Return the (x, y) coordinate for the center point of the cell that contains the specified text.  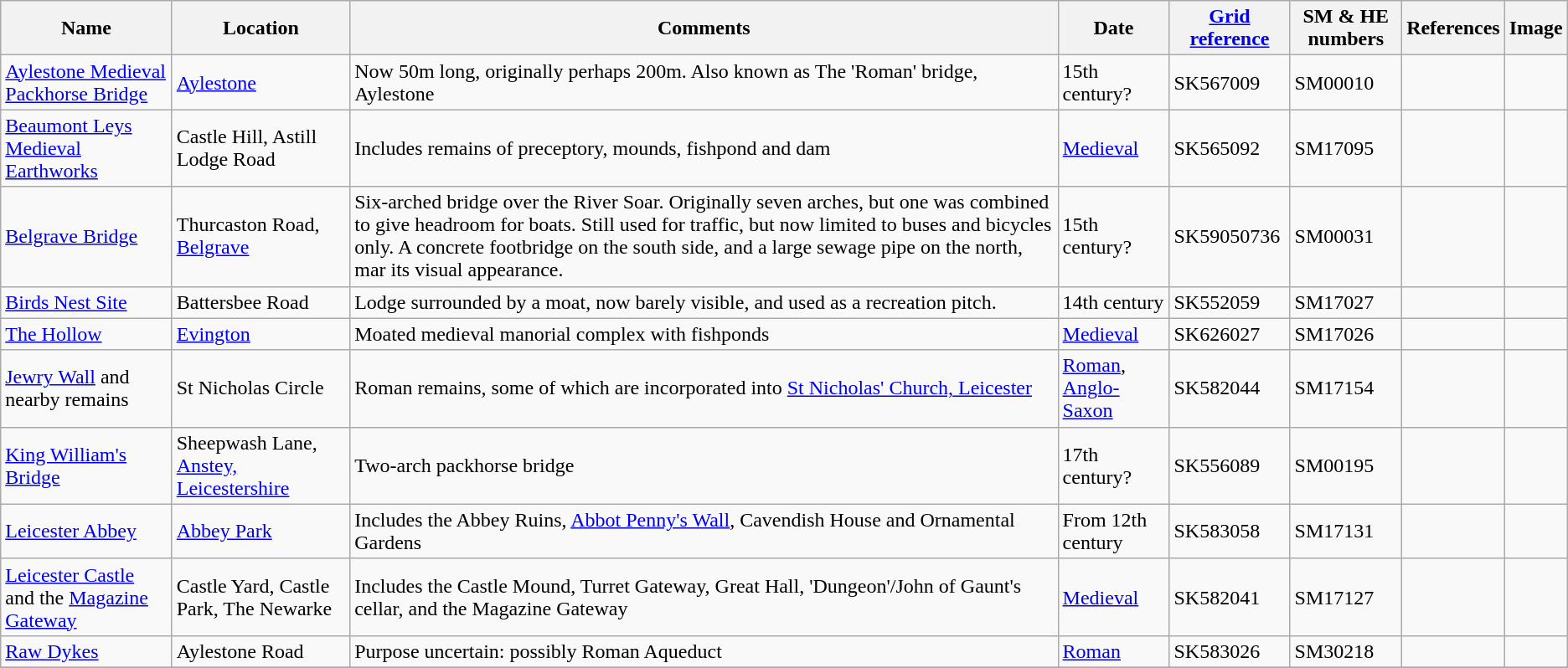
SM17095 (1346, 148)
St Nicholas Circle (260, 388)
The Hollow (86, 334)
Roman (1114, 651)
Grid reference (1230, 28)
SK626027 (1230, 334)
SM17026 (1346, 334)
Purpose uncertain: possibly Roman Aqueduct (704, 651)
14th century (1114, 302)
Abbey Park (260, 531)
Now 50m long, originally perhaps 200m. Also known as The 'Roman' bridge, Aylestone (704, 82)
SK582041 (1230, 597)
Roman remains, some of which are incorporated into St Nicholas' Church, Leicester (704, 388)
SK583058 (1230, 531)
Two-arch packhorse bridge (704, 465)
SK567009 (1230, 82)
SK59050736 (1230, 236)
SM30218 (1346, 651)
Castle Hill, Astill Lodge Road (260, 148)
Lodge surrounded by a moat, now barely visible, and used as a recreation pitch. (704, 302)
SK582044 (1230, 388)
Date (1114, 28)
SM00195 (1346, 465)
SM & HE numbers (1346, 28)
Sheepwash Lane, Anstey, Leicestershire (260, 465)
Raw Dykes (86, 651)
Roman, Anglo-Saxon (1114, 388)
SM17127 (1346, 597)
From 12th century (1114, 531)
SM00010 (1346, 82)
SK556089 (1230, 465)
Location (260, 28)
References (1454, 28)
SM17131 (1346, 531)
Aylestone (260, 82)
Comments (704, 28)
Belgrave Bridge (86, 236)
SM00031 (1346, 236)
SM17027 (1346, 302)
Evington (260, 334)
Name (86, 28)
Moated medieval manorial complex with fishponds (704, 334)
SM17154 (1346, 388)
Leicester Castle and the Magazine Gateway (86, 597)
SK583026 (1230, 651)
Thurcaston Road, Belgrave (260, 236)
Birds Nest Site (86, 302)
Aylestone Road (260, 651)
SK565092 (1230, 148)
Beaumont Leys Medieval Earthworks (86, 148)
Jewry Wall and nearby remains (86, 388)
SK552059 (1230, 302)
Leicester Abbey (86, 531)
King William's Bridge (86, 465)
17th century? (1114, 465)
Includes remains of preceptory, mounds, fishpond and dam (704, 148)
Castle Yard, Castle Park, The Newarke (260, 597)
Aylestone Medieval Packhorse Bridge (86, 82)
Battersbee Road (260, 302)
Image (1536, 28)
Includes the Castle Mound, Turret Gateway, Great Hall, 'Dungeon'/John of Gaunt's cellar, and the Magazine Gateway (704, 597)
Includes the Abbey Ruins, Abbot Penny's Wall, Cavendish House and Ornamental Gardens (704, 531)
